Capture the cell that displays the provided text and extract its [x, y] central coordinate. 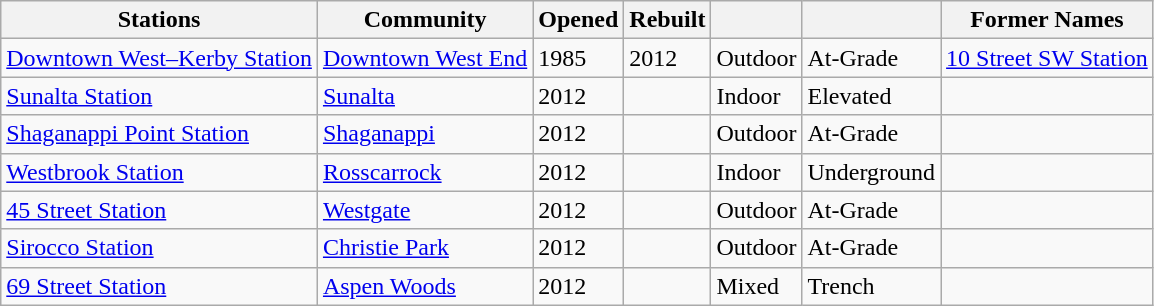
Mixed [756, 286]
Stations [160, 20]
Sirocco Station [160, 248]
Rosscarrock [424, 172]
Rebuilt [668, 20]
Elevated [872, 96]
45 Street Station [160, 210]
10 Street SW Station [1048, 58]
Underground [872, 172]
Opened [578, 20]
Downtown West End [424, 58]
Downtown West–Kerby Station [160, 58]
1985 [578, 58]
Westgate [424, 210]
Shaganappi Point Station [160, 134]
Community [424, 20]
Christie Park [424, 248]
Shaganappi [424, 134]
Former Names [1048, 20]
Trench [872, 286]
Westbrook Station [160, 172]
Sunalta Station [160, 96]
Sunalta [424, 96]
Aspen Woods [424, 286]
69 Street Station [160, 286]
